Provide the [x, y] coordinate of the cell's center where the given text is located.  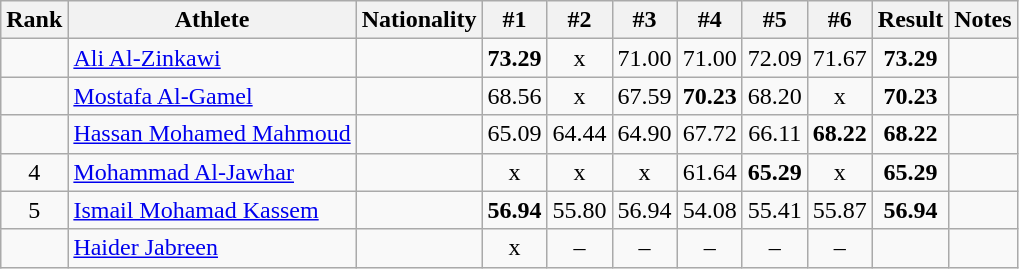
Ali Al-Zinkawi [212, 58]
#4 [710, 20]
Rank [34, 20]
#2 [580, 20]
61.64 [710, 172]
Hassan Mohamed Mahmoud [212, 134]
64.90 [644, 134]
65.09 [514, 134]
#3 [644, 20]
71.67 [840, 58]
64.44 [580, 134]
Notes [983, 20]
67.72 [710, 134]
55.80 [580, 210]
66.11 [774, 134]
Ismail Mohamad Kassem [212, 210]
68.20 [774, 96]
5 [34, 210]
72.09 [774, 58]
Athlete [212, 20]
68.56 [514, 96]
67.59 [644, 96]
54.08 [710, 210]
#5 [774, 20]
Mostafa Al-Gamel [212, 96]
Nationality [419, 20]
#6 [840, 20]
Mohammad Al-Jawhar [212, 172]
55.41 [774, 210]
Result [910, 20]
#1 [514, 20]
Haider Jabreen [212, 248]
4 [34, 172]
55.87 [840, 210]
